Identify which cell holds the provided text, then report its (X, Y) central coordinate. 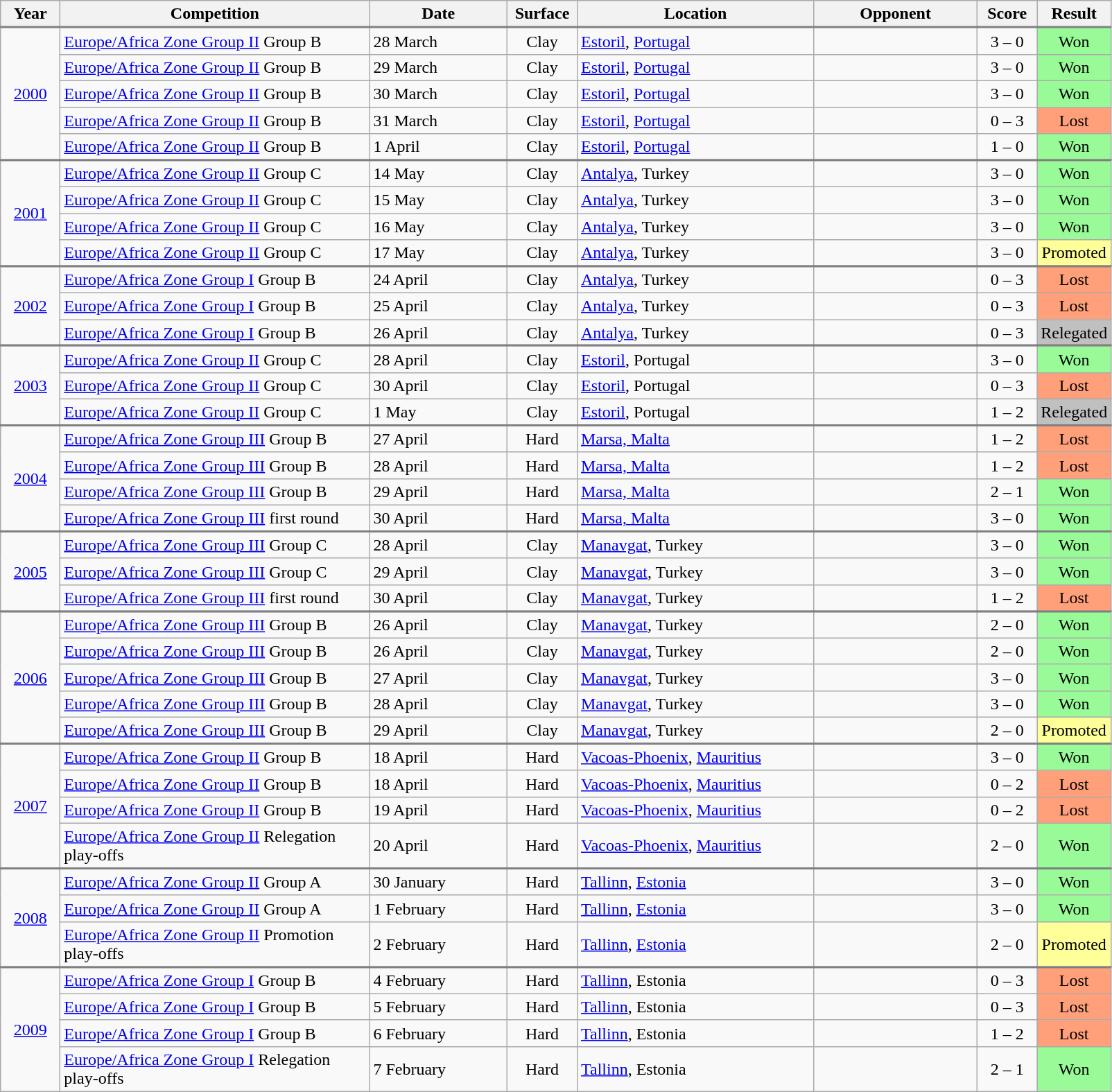
2008 (31, 917)
Date (438, 14)
2009 (31, 1029)
Score (1007, 14)
Surface (542, 14)
25 April (438, 306)
Year (31, 14)
17 May (438, 253)
2002 (31, 306)
28 March (438, 42)
2006 (31, 677)
20 April (438, 846)
6 February (438, 1033)
19 April (438, 810)
Location (695, 14)
2004 (31, 478)
29 March (438, 67)
2000 (31, 94)
4 February (438, 980)
16 May (438, 227)
1 May (438, 412)
1 April (438, 147)
2003 (31, 385)
24 April (438, 280)
Europe/Africa Zone Group II Promotion play-offs (215, 944)
14 May (438, 173)
1 – 0 (1007, 147)
2007 (31, 806)
Competition (215, 14)
31 March (438, 120)
Result (1075, 14)
Opponent (896, 14)
15 May (438, 200)
Europe/Africa Zone Group II Relegation play-offs (215, 846)
7 February (438, 1069)
2005 (31, 571)
2001 (31, 214)
2 February (438, 944)
1 February (438, 908)
5 February (438, 1007)
30 January (438, 882)
Europe/Africa Zone Group I Relegation play-offs (215, 1069)
30 March (438, 94)
